Output the [X, Y] coordinate of the center of the cell containing the given text.  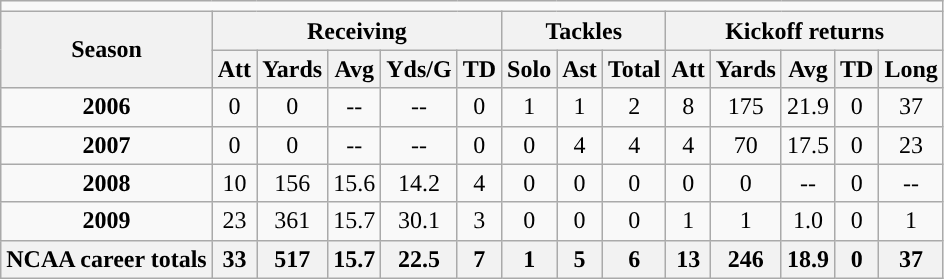
17.5 [808, 145]
517 [292, 259]
Yds/G [419, 69]
70 [746, 145]
7 [479, 259]
Receiving [356, 31]
8 [688, 107]
Solo [530, 69]
18.9 [808, 259]
10 [234, 183]
2008 [106, 183]
15.6 [354, 183]
3 [479, 221]
NCAA career totals [106, 259]
2006 [106, 107]
156 [292, 183]
5 [580, 259]
Ast [580, 69]
2007 [106, 145]
Season [106, 50]
2 [634, 107]
33 [234, 259]
21.9 [808, 107]
14.2 [419, 183]
30.1 [419, 221]
Long [911, 69]
13 [688, 259]
361 [292, 221]
1.0 [808, 221]
Kickoff returns [804, 31]
246 [746, 259]
Tackles [584, 31]
22.5 [419, 259]
175 [746, 107]
Total [634, 69]
2009 [106, 221]
6 [634, 259]
